Return the [X, Y] coordinate for the center point of the cell that contains the specified text.  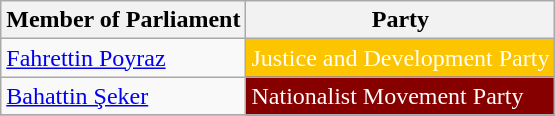
Bahattin Şeker [124, 96]
Member of Parliament [124, 20]
Nationalist Movement Party [400, 96]
Justice and Development Party [400, 58]
Party [400, 20]
Fahrettin Poyraz [124, 58]
